Pinpoint the cell where the given text exists, returning its [x, y] midpoint coordinate. 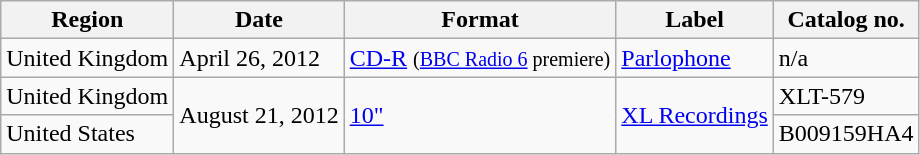
Region [88, 20]
United States [88, 134]
Date [259, 20]
10" [480, 115]
April 26, 2012 [259, 58]
Label [694, 20]
CD-R (BBC Radio 6 premiere) [480, 58]
August 21, 2012 [259, 115]
Parlophone [694, 58]
n/a [846, 58]
Format [480, 20]
XL Recordings [694, 115]
Catalog no. [846, 20]
B009159HA4 [846, 134]
XLT-579 [846, 96]
